Detect which cell encompasses the target text, then output its [x, y] center coordinate. 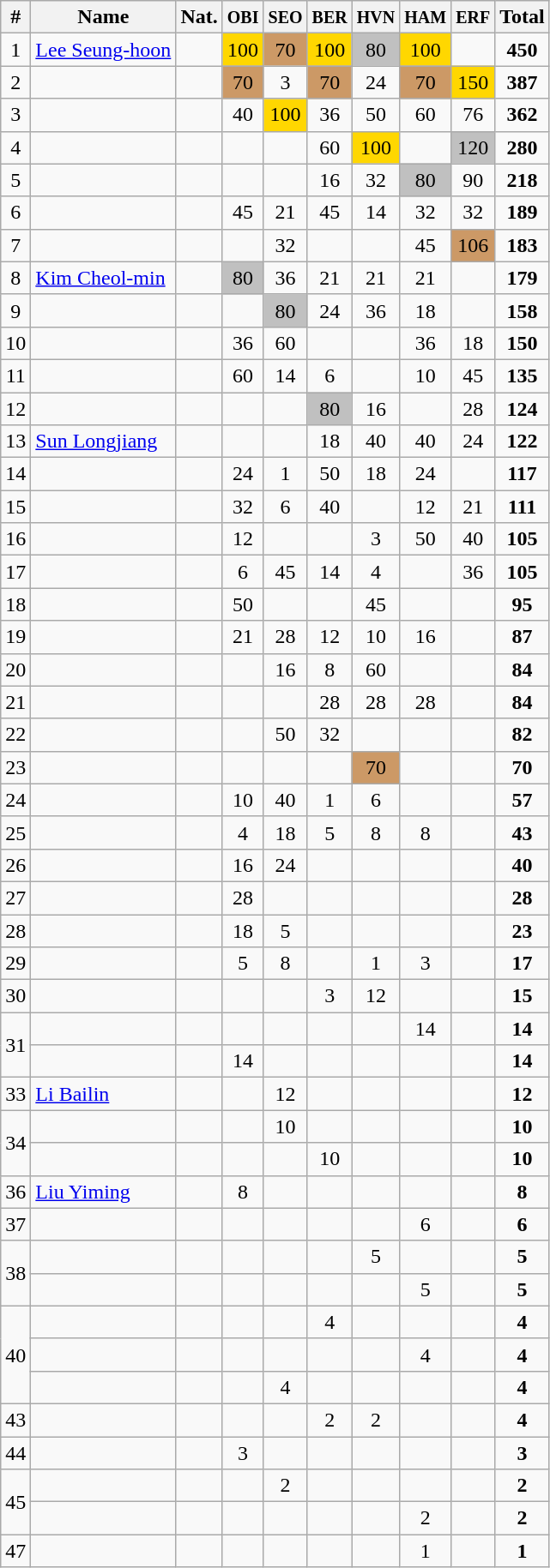
106 [474, 245]
Name [103, 17]
38 [15, 1273]
34 [15, 1143]
122 [523, 442]
7 [15, 245]
HVN [376, 17]
9 [15, 310]
SEO [285, 17]
135 [523, 375]
387 [523, 82]
Kim Cheol-min [103, 278]
450 [523, 50]
124 [523, 409]
57 [523, 800]
29 [15, 964]
26 [15, 865]
76 [474, 115]
27 [15, 898]
31 [15, 1045]
82 [523, 735]
87 [523, 637]
90 [474, 180]
37 [15, 1224]
280 [523, 147]
183 [523, 245]
Nat. [199, 17]
Li Bailin [103, 1094]
Liu Yiming [103, 1192]
44 [15, 1453]
179 [523, 278]
33 [15, 1094]
11 [15, 375]
20 [15, 670]
BER [329, 17]
OBI [243, 17]
13 [15, 442]
218 [523, 180]
120 [474, 147]
# [15, 17]
111 [523, 507]
30 [15, 996]
Sun Longjiang [103, 442]
362 [523, 115]
189 [523, 213]
Lee Seung-hoon [103, 50]
47 [15, 1551]
19 [15, 637]
Total [523, 17]
22 [15, 735]
ERF [474, 17]
25 [15, 832]
HAM [426, 17]
117 [523, 474]
158 [523, 310]
95 [523, 604]
